Identify which cell holds the provided text, then report its [X, Y] central coordinate. 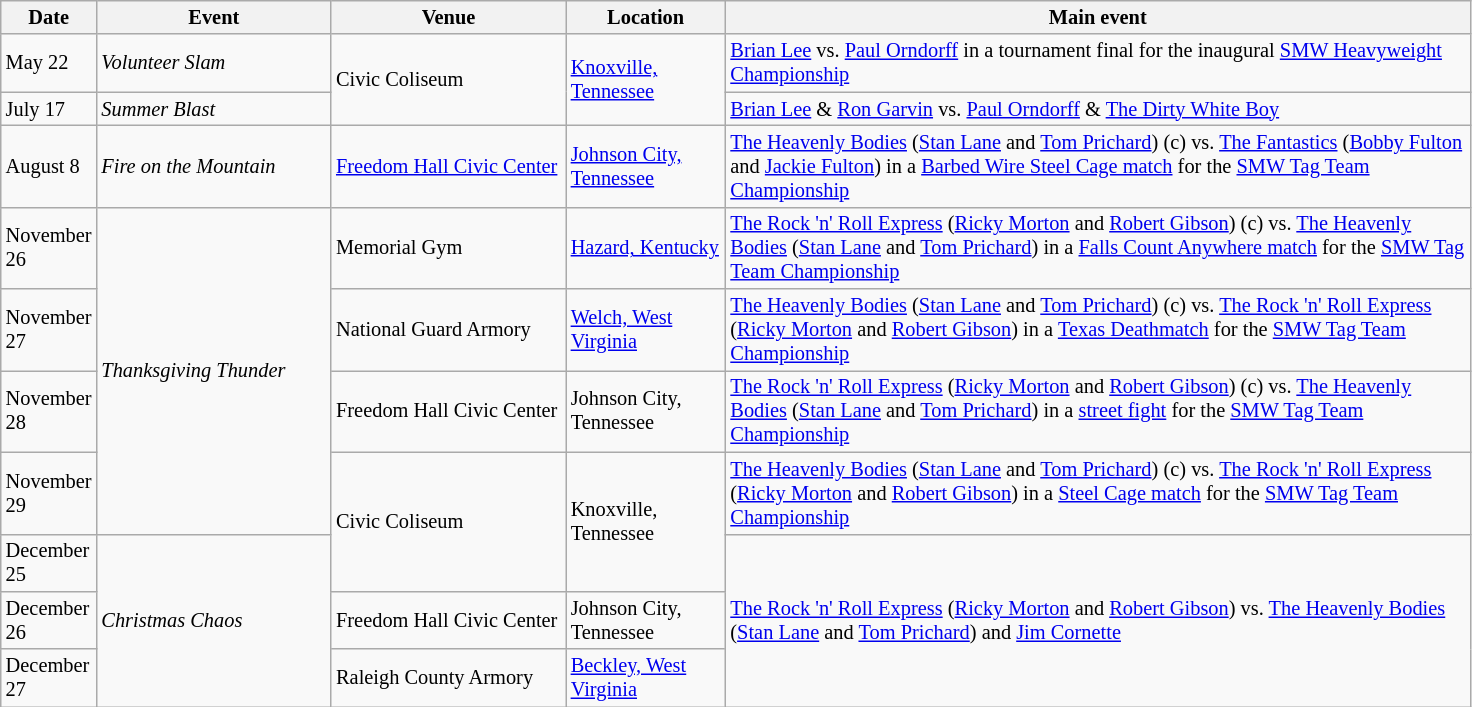
Volunteer Slam [214, 63]
November 28 [49, 411]
National Guard Armory [448, 330]
December 27 [49, 678]
Welch, West Virginia [646, 330]
November 26 [49, 248]
Beckley, West Virginia [646, 678]
November 27 [49, 330]
May 22 [49, 63]
Location [646, 17]
Fire on the Mountain [214, 166]
December 25 [49, 563]
Event [214, 17]
Christmas Chaos [214, 620]
Summer Blast [214, 109]
July 17 [49, 109]
Main event [1098, 17]
Brian Lee vs. Paul Orndorff in a tournament final for the inaugural SMW Heavyweight Championship [1098, 63]
Memorial Gym [448, 248]
Venue [448, 17]
Hazard, Kentucky [646, 248]
August 8 [49, 166]
December 26 [49, 620]
Brian Lee & Ron Garvin vs. Paul Orndorff & The Dirty White Boy [1098, 109]
November 29 [49, 493]
Raleigh County Armory [448, 678]
Date [49, 17]
Thanksgiving Thunder [214, 370]
The Rock 'n' Roll Express (Ricky Morton and Robert Gibson) vs. The Heavenly Bodies (Stan Lane and Tom Prichard) and Jim Cornette [1098, 620]
